Extract the [X, Y] coordinate from the center of the cell holding the provided text.  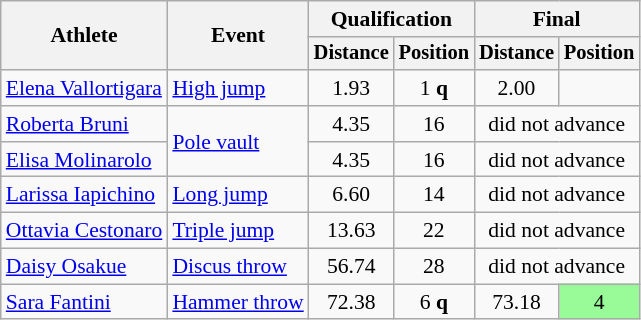
Pole vault [238, 142]
Hammer throw [238, 302]
Discus throw [238, 267]
56.74 [352, 267]
Elena Vallortigara [84, 88]
22 [434, 231]
1.93 [352, 88]
Triple jump [238, 231]
Long jump [238, 195]
Roberta Bruni [84, 124]
High jump [238, 88]
Athlete [84, 36]
Elisa Molinarolo [84, 160]
Qualification [392, 19]
13.63 [352, 231]
Event [238, 36]
1 q [434, 88]
6 q [434, 302]
73.18 [516, 302]
28 [434, 267]
6.60 [352, 195]
2.00 [516, 88]
Ottavia Cestonaro [84, 231]
14 [434, 195]
Final [556, 19]
72.38 [352, 302]
Sara Fantini [84, 302]
Larissa Iapichino [84, 195]
Daisy Osakue [84, 267]
4 [599, 302]
